Identify which cell holds the provided text, then report its [x, y] central coordinate. 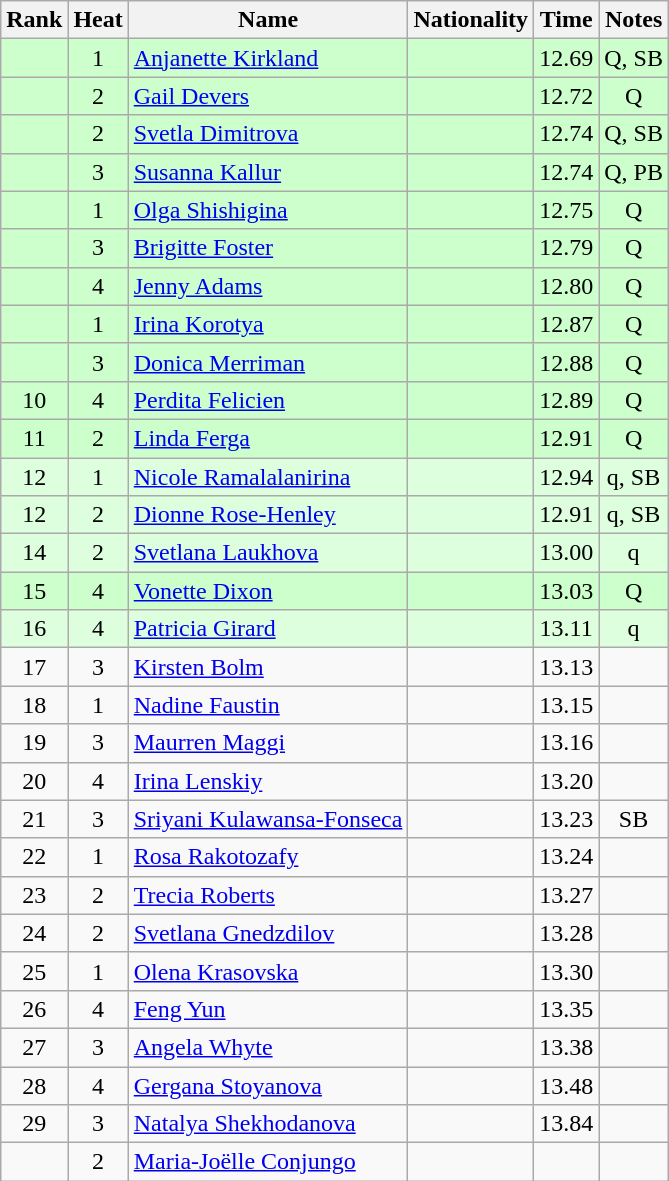
Angela Whyte [268, 1047]
13.15 [566, 705]
12.80 [566, 286]
Patricia Girard [268, 629]
19 [34, 743]
18 [34, 705]
13.23 [566, 819]
Anjanette Kirkland [268, 58]
13.13 [566, 667]
Feng Yun [268, 1009]
Svetlana Laukhova [268, 553]
Heat [98, 20]
Nadine Faustin [268, 705]
Dionne Rose-Henley [268, 515]
Maurren Maggi [268, 743]
25 [34, 971]
12.79 [566, 248]
13.28 [566, 933]
16 [34, 629]
13.00 [566, 553]
Maria-Joëlle Conjungo [268, 1162]
Gergana Stoyanova [268, 1085]
Donica Merriman [268, 362]
Brigitte Foster [268, 248]
17 [34, 667]
13.38 [566, 1047]
13.30 [566, 971]
13.48 [566, 1085]
12.87 [566, 324]
13.20 [566, 781]
22 [34, 857]
Nationality [471, 20]
20 [34, 781]
Svetla Dimitrova [268, 134]
12.75 [566, 210]
Notes [634, 20]
26 [34, 1009]
Name [268, 20]
Jenny Adams [268, 286]
13.27 [566, 895]
27 [34, 1047]
13.84 [566, 1124]
Q, PB [634, 172]
12.72 [566, 96]
14 [34, 553]
Olga Shishigina [268, 210]
12.94 [566, 477]
Linda Ferga [268, 438]
11 [34, 438]
Perdita Felicien [268, 400]
Trecia Roberts [268, 895]
Nicole Ramalalanirina [268, 477]
28 [34, 1085]
Kirsten Bolm [268, 667]
12.88 [566, 362]
Gail Devers [268, 96]
Svetlana Gnedzdilov [268, 933]
Time [566, 20]
10 [34, 400]
13.11 [566, 629]
12.89 [566, 400]
21 [34, 819]
Irina Lenskiy [268, 781]
Susanna Kallur [268, 172]
Vonette Dixon [268, 591]
13.16 [566, 743]
13.24 [566, 857]
Sriyani Kulawansa-Fonseca [268, 819]
SB [634, 819]
13.03 [566, 591]
Olena Krasovska [268, 971]
Rosa Rakotozafy [268, 857]
Rank [34, 20]
Irina Korotya [268, 324]
13.35 [566, 1009]
29 [34, 1124]
12.69 [566, 58]
15 [34, 591]
23 [34, 895]
24 [34, 933]
Natalya Shekhodanova [268, 1124]
